Detect which cell encompasses the target text, then output its [x, y] center coordinate. 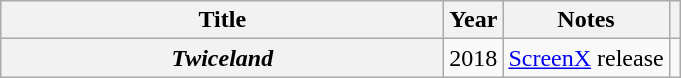
Twiceland [222, 58]
Year [474, 20]
Title [222, 20]
2018 [474, 58]
ScreenX release [586, 58]
Notes [586, 20]
